Detect which cell encompasses the target text, then output its [x, y] center coordinate. 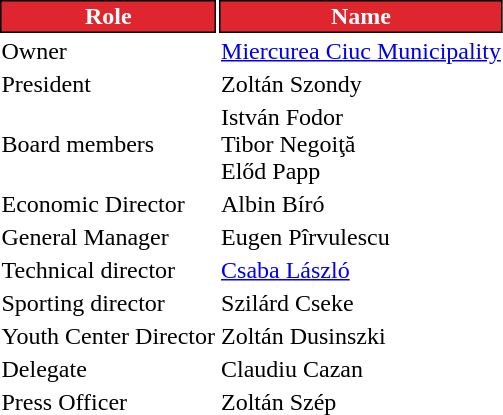
Delegate [108, 369]
Claudiu Cazan [362, 369]
Albin Bíró [362, 204]
Zoltán Dusinszki [362, 336]
Name [362, 16]
Board members [108, 144]
Zoltán Szondy [362, 84]
Szilárd Cseke [362, 303]
Economic Director [108, 204]
Miercurea Ciuc Municipality [362, 51]
Owner [108, 51]
Eugen Pîrvulescu [362, 237]
Technical director [108, 270]
István Fodor Tibor Negoiţă Előd Papp [362, 144]
Role [108, 16]
President [108, 84]
Youth Center Director [108, 336]
Csaba László [362, 270]
General Manager [108, 237]
Sporting director [108, 303]
